From the cell containing the given text, extract its center point as (X, Y) coordinate. 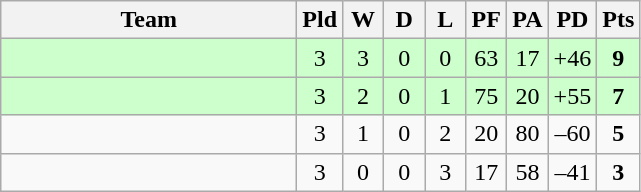
75 (486, 96)
+46 (572, 58)
Team (149, 20)
W (364, 20)
9 (618, 58)
63 (486, 58)
58 (528, 172)
Pld (320, 20)
PA (528, 20)
–41 (572, 172)
D (404, 20)
Pts (618, 20)
80 (528, 134)
PF (486, 20)
+55 (572, 96)
PD (572, 20)
5 (618, 134)
7 (618, 96)
–60 (572, 134)
L (446, 20)
